Find where the given text appears and provide that cell's center as (X, Y) coordinate. 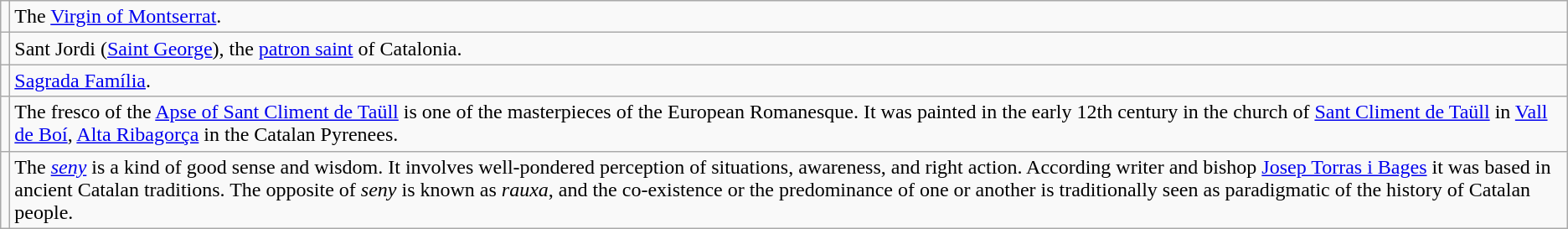
Sant Jordi (Saint George), the patron saint of Catalonia. (789, 49)
The Virgin of Montserrat. (789, 17)
Sagrada Família. (789, 81)
